Pinpoint the cell where the given text exists, returning its [x, y] midpoint coordinate. 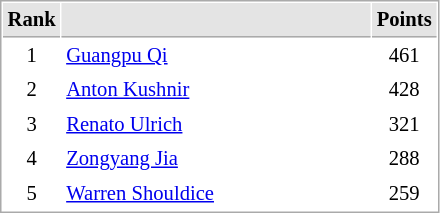
4 [32, 158]
Renato Ulrich [216, 124]
3 [32, 124]
461 [404, 56]
288 [404, 158]
259 [404, 194]
Anton Kushnir [216, 90]
2 [32, 90]
Guangpu Qi [216, 56]
5 [32, 194]
Rank [32, 20]
Zongyang Jia [216, 158]
Warren Shouldice [216, 194]
428 [404, 90]
Points [404, 20]
1 [32, 56]
321 [404, 124]
